Capture the cell that displays the provided text and extract its [X, Y] central coordinate. 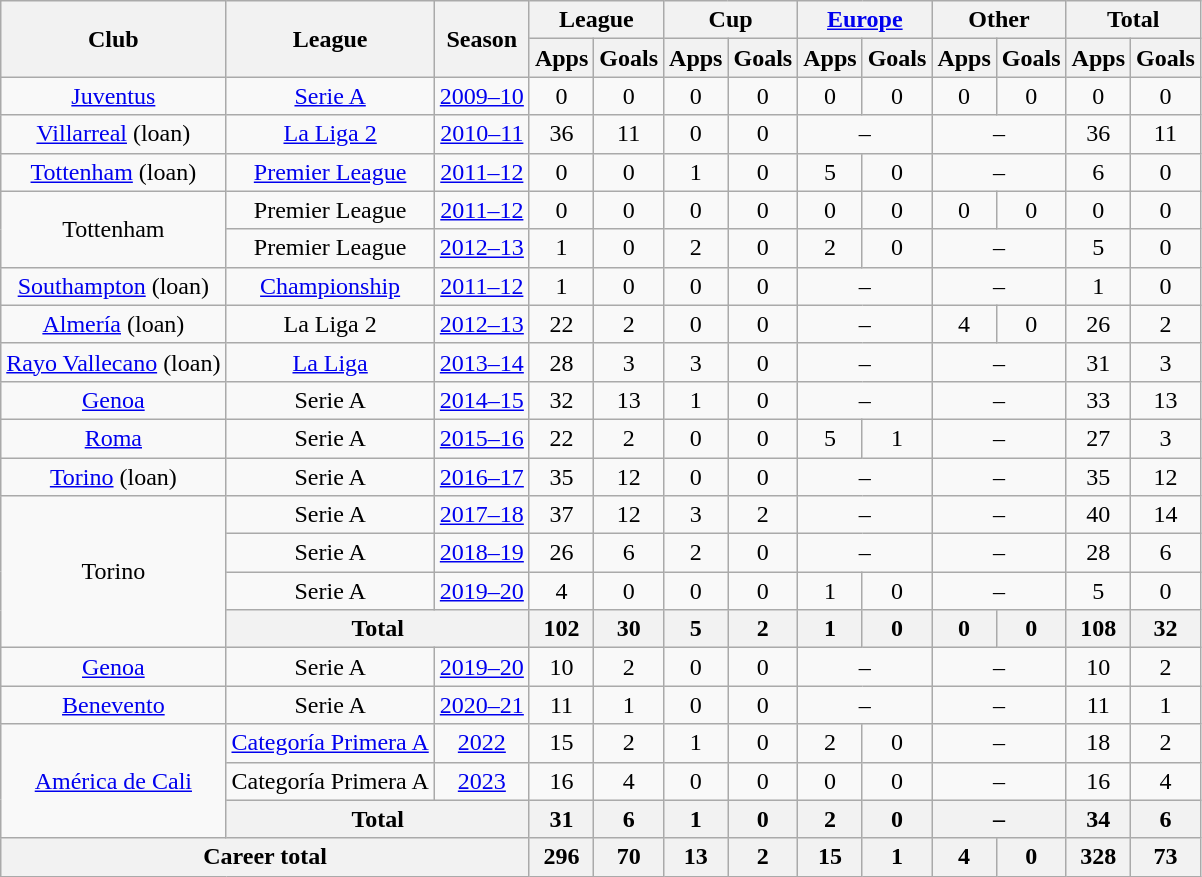
Rayo Vallecano (loan) [114, 362]
2015–16 [482, 438]
2013–14 [482, 362]
Juventus [114, 96]
América de Cali [114, 781]
37 [561, 515]
Southampton (loan) [114, 286]
328 [1098, 857]
102 [561, 629]
2022 [482, 743]
33 [1098, 400]
27 [1098, 438]
Club [114, 39]
Other [999, 20]
296 [561, 857]
Cup [731, 20]
Almería (loan) [114, 324]
108 [1098, 629]
2018–19 [482, 553]
2023 [482, 781]
Career total [266, 857]
2016–17 [482, 477]
30 [629, 629]
2010–11 [482, 134]
Tottenham (loan) [114, 172]
Torino [114, 572]
Roma [114, 438]
18 [1098, 743]
14 [1166, 515]
Championship [330, 286]
Benevento [114, 705]
Villarreal (loan) [114, 134]
Torino (loan) [114, 477]
La Liga [330, 362]
Tottenham [114, 229]
2009–10 [482, 96]
2014–15 [482, 400]
70 [629, 857]
34 [1098, 819]
Europe [865, 20]
40 [1098, 515]
73 [1166, 857]
2020–21 [482, 705]
2017–18 [482, 515]
Season [482, 39]
